Locate the cell with the specified text and output its (x, y) center coordinate. 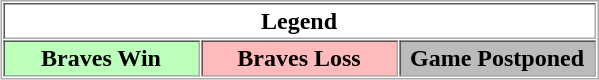
Braves Loss (299, 58)
Legend (299, 21)
Braves Win (101, 58)
Game Postponed (497, 58)
